Capture the cell that displays the provided text and extract its [X, Y] central coordinate. 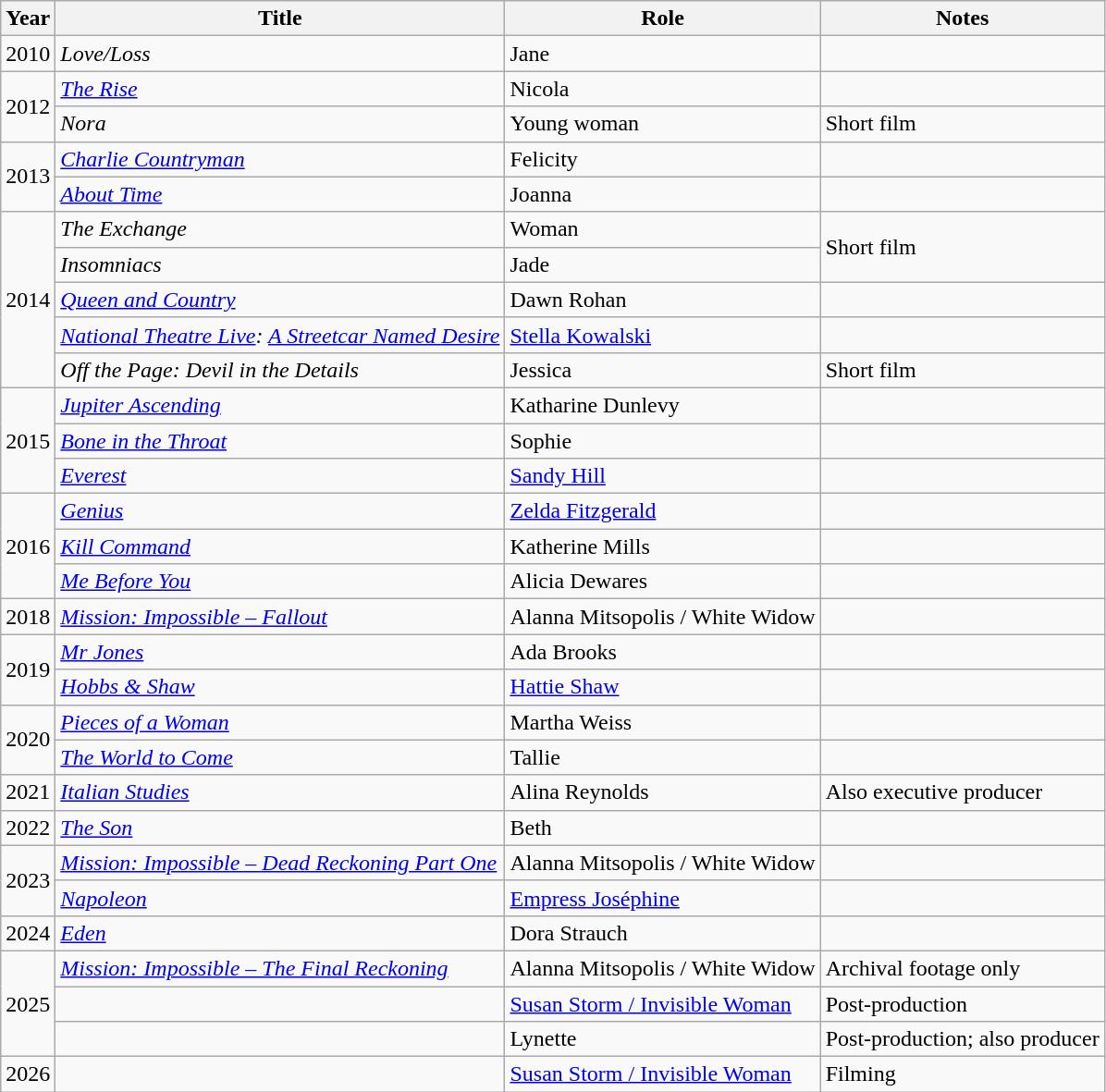
2018 [28, 617]
Eden [280, 933]
Empress Joséphine [662, 898]
Charlie Countryman [280, 159]
Post-production [962, 1003]
Archival footage only [962, 968]
2021 [28, 792]
Dora Strauch [662, 933]
Zelda Fitzgerald [662, 511]
Genius [280, 511]
2019 [28, 669]
2023 [28, 880]
Bone in the Throat [280, 441]
Love/Loss [280, 54]
Italian Studies [280, 792]
2014 [28, 300]
2010 [28, 54]
Kill Command [280, 546]
2015 [28, 440]
Beth [662, 828]
Katherine Mills [662, 546]
National Theatre Live: A Streetcar Named Desire [280, 335]
Mission: Impossible – Dead Reckoning Part One [280, 863]
Hattie Shaw [662, 687]
The World to Come [280, 757]
Katharine Dunlevy [662, 405]
Also executive producer [962, 792]
2013 [28, 177]
Title [280, 18]
Notes [962, 18]
Sandy Hill [662, 476]
About Time [280, 194]
Alina Reynolds [662, 792]
Felicity [662, 159]
Insomniacs [280, 264]
Tallie [662, 757]
Martha Weiss [662, 722]
Woman [662, 229]
Jessica [662, 370]
The Exchange [280, 229]
Dawn Rohan [662, 300]
Role [662, 18]
2012 [28, 106]
Mission: Impossible – Fallout [280, 617]
Sophie [662, 441]
2024 [28, 933]
Jade [662, 264]
2016 [28, 546]
2020 [28, 740]
Queen and Country [280, 300]
2026 [28, 1074]
The Rise [280, 89]
Pieces of a Woman [280, 722]
Filming [962, 1074]
Nora [280, 124]
Everest [280, 476]
Me Before You [280, 582]
2022 [28, 828]
Young woman [662, 124]
Jupiter Ascending [280, 405]
2025 [28, 1003]
Lynette [662, 1039]
Joanna [662, 194]
Year [28, 18]
Off the Page: Devil in the Details [280, 370]
Mr Jones [280, 652]
Alicia Dewares [662, 582]
The Son [280, 828]
Post-production; also producer [962, 1039]
Nicola [662, 89]
Stella Kowalski [662, 335]
Hobbs & Shaw [280, 687]
Ada Brooks [662, 652]
Mission: Impossible – The Final Reckoning [280, 968]
Napoleon [280, 898]
Jane [662, 54]
